Find where the given text appears and provide that cell's center as (x, y) coordinate. 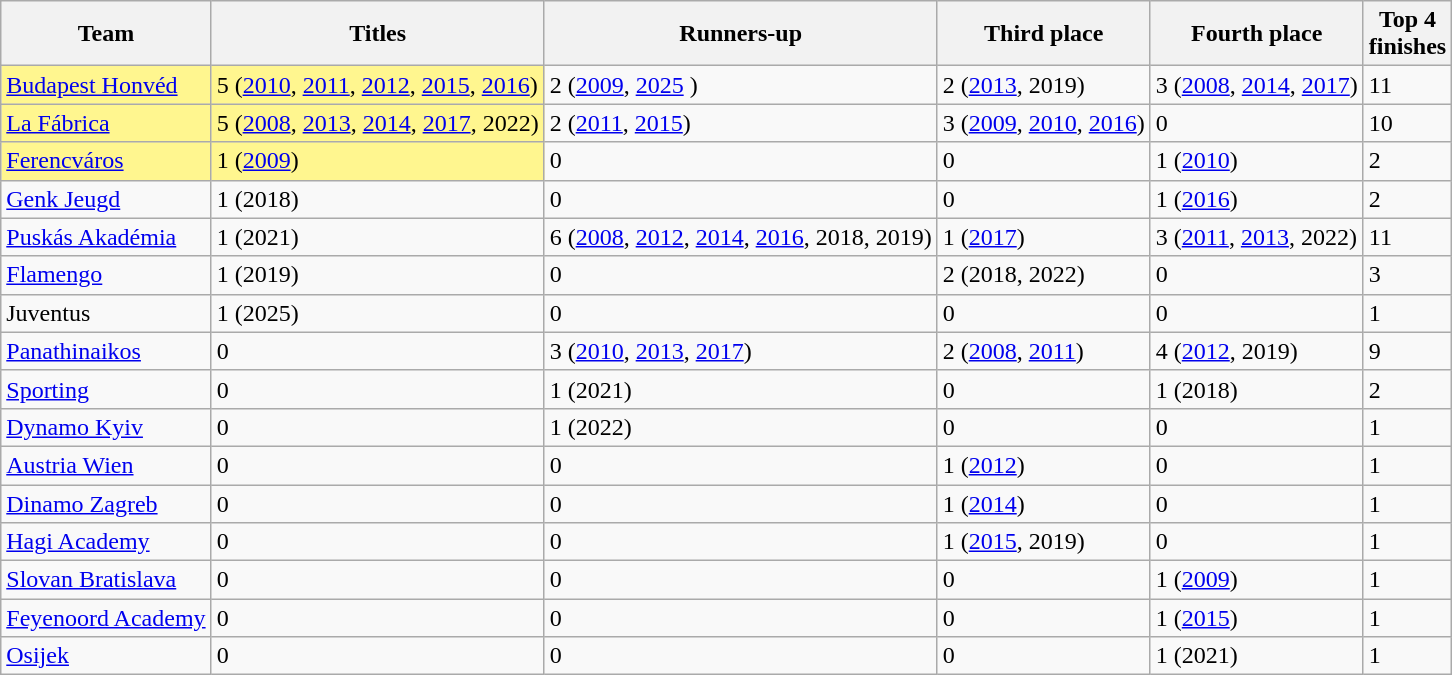
1 (2014) (1044, 503)
Osijek (106, 656)
Panathinaikos (106, 351)
Top 4 finishes (1407, 34)
2 (2013, 2019) (1044, 85)
Runners-up (740, 34)
1 (2015) (1256, 618)
2 (2009, 2025 ) (740, 85)
3 (2010, 2013, 2017) (740, 351)
La Fábrica (106, 123)
2 (2008, 2011) (1044, 351)
Flamengo (106, 275)
6 (2008, 2012, 2014, 2016, 2018, 2019) (740, 237)
Feyenoord Academy (106, 618)
Dynamo Kyiv (106, 427)
Sporting (106, 389)
Fourth place (1256, 34)
1 (2016) (1256, 199)
Puskás Akadémia (106, 237)
1 (2017) (1044, 237)
2 (2018, 2022) (1044, 275)
Budapest Honvéd (106, 85)
Hagi Academy (106, 542)
2 (2011, 2015) (740, 123)
3 (1407, 275)
Third place (1044, 34)
1 (2010) (1256, 161)
3 (2011, 2013, 2022) (1256, 237)
Ferencváros (106, 161)
1 (2022) (740, 427)
1 (2019) (378, 275)
5 (2010, 2011, 2012, 2015, 2016) (378, 85)
1 (2025) (378, 313)
1 (2015, 2019) (1044, 542)
Austria Wien (106, 465)
10 (1407, 123)
4 (2012, 2019) (1256, 351)
Genk Jeugd (106, 199)
9 (1407, 351)
Team (106, 34)
Dinamo Zagreb (106, 503)
3 (2009, 2010, 2016) (1044, 123)
Juventus (106, 313)
Slovan Bratislava (106, 580)
5 (2008, 2013, 2014, 2017, 2022) (378, 123)
1 (2012) (1044, 465)
3 (2008, 2014, 2017) (1256, 85)
Titles (378, 34)
